Output the [X, Y] coordinate of the center of the cell containing the given text.  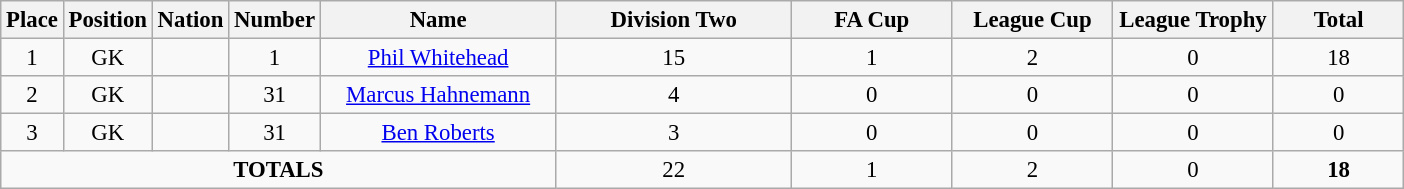
Position [108, 20]
Marcus Hahnemann [438, 95]
League Cup [1032, 20]
Ben Roberts [438, 133]
Division Two [674, 20]
Place [32, 20]
Total [1338, 20]
FA Cup [872, 20]
Number [275, 20]
4 [674, 95]
Name [438, 20]
15 [674, 58]
Phil Whitehead [438, 58]
Nation [190, 20]
TOTALS [278, 170]
League Trophy [1194, 20]
22 [674, 170]
